Extract the (X, Y) coordinate from the center of the cell holding the provided text.  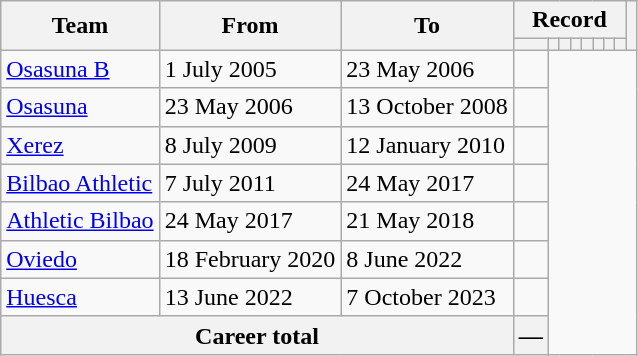
Xerez (80, 145)
Huesca (80, 297)
Osasuna B (80, 69)
Bilbao Athletic (80, 183)
13 June 2022 (250, 297)
8 June 2022 (427, 259)
Team (80, 26)
12 January 2010 (427, 145)
Osasuna (80, 107)
Athletic Bilbao (80, 221)
— (530, 335)
13 October 2008 (427, 107)
From (250, 26)
8 July 2009 (250, 145)
Career total (257, 335)
Oviedo (80, 259)
7 July 2011 (250, 183)
Record (569, 20)
1 July 2005 (250, 69)
21 May 2018 (427, 221)
To (427, 26)
18 February 2020 (250, 259)
7 October 2023 (427, 297)
